Pinpoint the cell where the given text exists, returning its (x, y) midpoint coordinate. 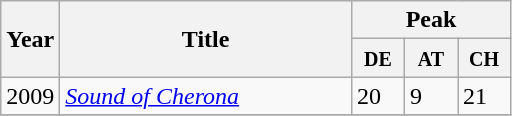
20 (378, 96)
Title (206, 39)
Peak (430, 20)
9 (430, 96)
21 (484, 96)
DE (378, 58)
2009 (30, 96)
Year (30, 39)
Sound of Cherona (206, 96)
AT (430, 58)
CH (484, 58)
